Search for the cell housing the specified text and yield its (x, y) center coordinate. 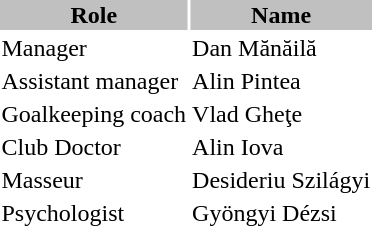
Alin Iova (282, 147)
Club Doctor (94, 147)
Dan Mănăilă (282, 48)
Manager (94, 48)
Alin Pintea (282, 81)
Role (94, 15)
Masseur (94, 180)
Desideriu Szilágyi (282, 180)
Assistant manager (94, 81)
Goalkeeping coach (94, 114)
Vlad Gheţe (282, 114)
Name (282, 15)
